Extract the [x, y] coordinate from the center of the cell holding the provided text.  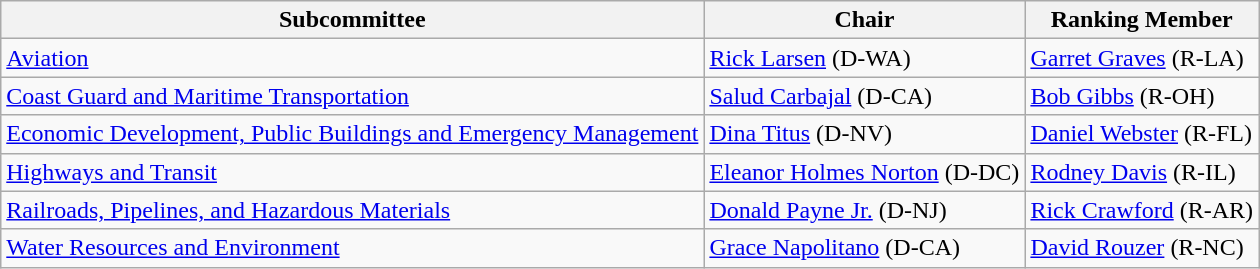
Eleanor Holmes Norton (D-DC) [864, 172]
Highways and Transit [352, 172]
Coast Guard and Maritime Transportation [352, 96]
Economic Development, Public Buildings and Emergency Management [352, 134]
Bob Gibbs (R-OH) [1142, 96]
Daniel Webster (R-FL) [1142, 134]
Donald Payne Jr. (D-NJ) [864, 210]
Aviation [352, 58]
David Rouzer (R-NC) [1142, 248]
Subcommittee [352, 20]
Chair [864, 20]
Dina Titus (D-NV) [864, 134]
Water Resources and Environment [352, 248]
Rick Larsen (D-WA) [864, 58]
Railroads, Pipelines, and Hazardous Materials [352, 210]
Salud Carbajal (D-CA) [864, 96]
Garret Graves (R-LA) [1142, 58]
Rick Crawford (R-AR) [1142, 210]
Ranking Member [1142, 20]
Rodney Davis (R-IL) [1142, 172]
Grace Napolitano (D-CA) [864, 248]
